Scan for the cell matching the given text and deliver its [x, y] coordinate at center. 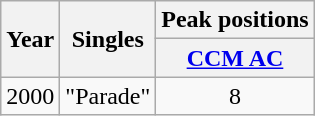
"Parade" [108, 96]
Year [30, 39]
Singles [108, 39]
8 [235, 96]
2000 [30, 96]
CCM AC [235, 58]
Peak positions [235, 20]
